For the text-containing cell, return its midpoint in [x, y] coordinate format. 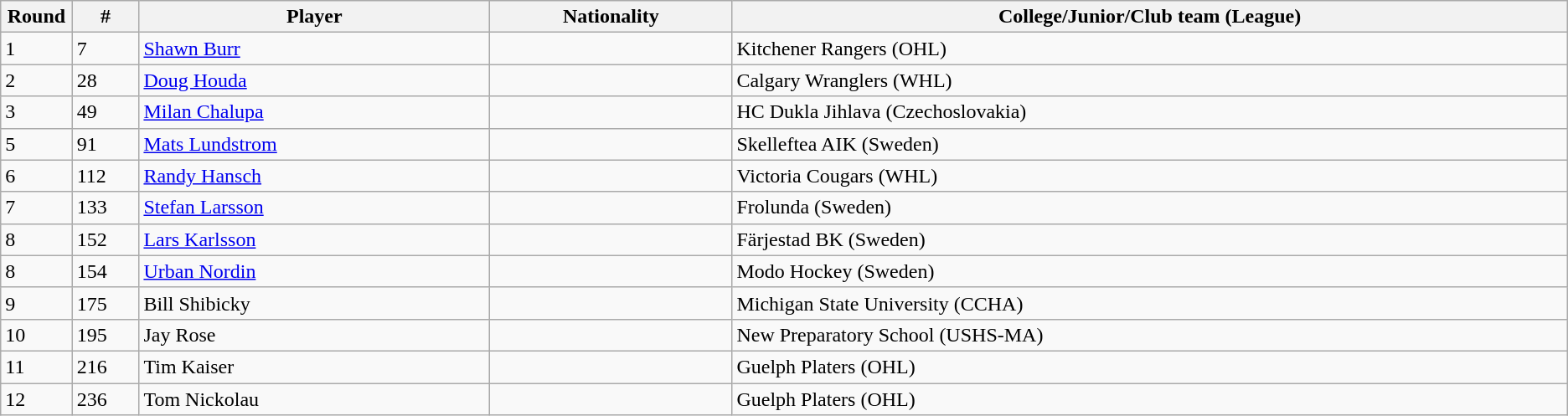
Färjestad BK (Sweden) [1149, 239]
Jay Rose [315, 335]
1 [37, 49]
Player [315, 17]
Lars Karlsson [315, 239]
New Preparatory School (USHS-MA) [1149, 335]
9 [37, 303]
Bill Shibicky [315, 303]
Michigan State University (CCHA) [1149, 303]
28 [106, 80]
Milan Chalupa [315, 112]
152 [106, 239]
Calgary Wranglers (WHL) [1149, 80]
Round [37, 17]
49 [106, 112]
112 [106, 176]
Kitchener Rangers (OHL) [1149, 49]
6 [37, 176]
5 [37, 144]
Randy Hansch [315, 176]
Doug Houda [315, 80]
Skelleftea AIK (Sweden) [1149, 144]
Frolunda (Sweden) [1149, 208]
Victoria Cougars (WHL) [1149, 176]
Tom Nickolau [315, 399]
216 [106, 367]
2 [37, 80]
11 [37, 367]
91 [106, 144]
175 [106, 303]
Mats Lundstrom [315, 144]
Shawn Burr [315, 49]
236 [106, 399]
10 [37, 335]
12 [37, 399]
Stefan Larsson [315, 208]
133 [106, 208]
154 [106, 271]
Tim Kaiser [315, 367]
195 [106, 335]
# [106, 17]
College/Junior/Club team (League) [1149, 17]
Modo Hockey (Sweden) [1149, 271]
HC Dukla Jihlava (Czechoslovakia) [1149, 112]
3 [37, 112]
Urban Nordin [315, 271]
Nationality [611, 17]
